Locate the cell with the specified text and output its (X, Y) center coordinate. 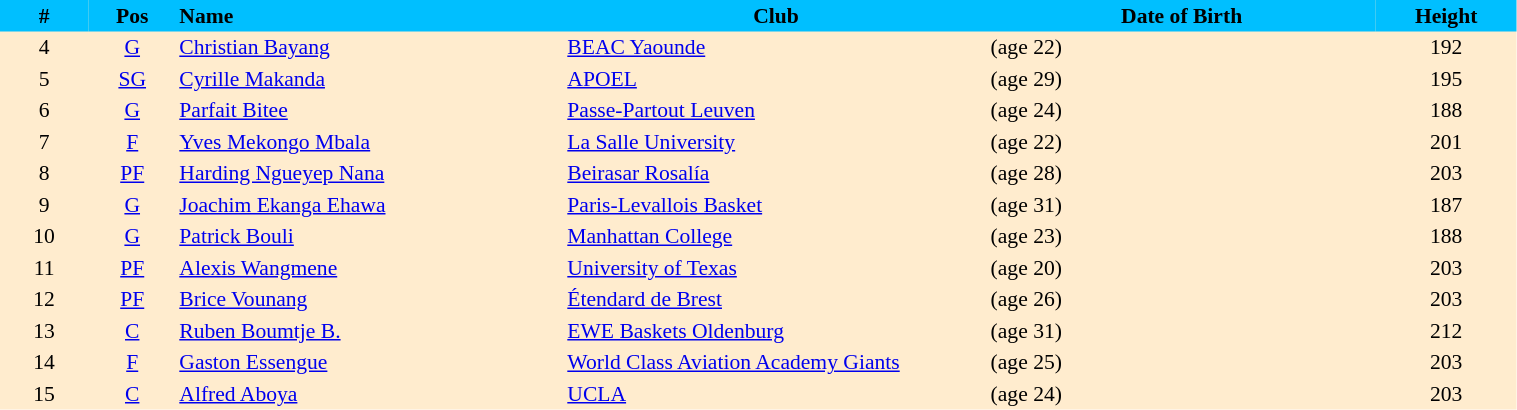
6 (44, 110)
Gaston Essengue (370, 362)
# (44, 16)
Alexis Wangmene (370, 268)
Club (776, 16)
La Salle University (776, 142)
Passe-Partout Leuven (776, 110)
(age 25) (1182, 362)
10 (44, 236)
World Class Aviation Academy Giants (776, 362)
(age 28) (1182, 174)
15 (44, 394)
212 (1446, 331)
SG (132, 79)
9 (44, 205)
Yves Mekongo Mbala (370, 142)
UCLA (776, 394)
Date of Birth (1182, 16)
Beirasar Rosalía (776, 174)
192 (1446, 48)
EWE Baskets Oldenburg (776, 331)
(age 26) (1182, 300)
BEAC Yaounde (776, 48)
Joachim Ekanga Ehawa (370, 205)
Name (370, 16)
11 (44, 268)
8 (44, 174)
Harding Ngueyep Nana (370, 174)
5 (44, 79)
Christian Bayang (370, 48)
Patrick Bouli (370, 236)
4 (44, 48)
Brice Vounang (370, 300)
13 (44, 331)
Alfred Aboya (370, 394)
14 (44, 362)
12 (44, 300)
(age 20) (1182, 268)
Étendard de Brest (776, 300)
Height (1446, 16)
195 (1446, 79)
Manhattan College (776, 236)
University of Texas (776, 268)
Paris-Levallois Basket (776, 205)
201 (1446, 142)
Cyrille Makanda (370, 79)
APOEL (776, 79)
(age 23) (1182, 236)
187 (1446, 205)
Ruben Boumtje B. (370, 331)
(age 29) (1182, 79)
7 (44, 142)
Parfait Bitee (370, 110)
Pos (132, 16)
